Determine the [x, y] coordinate at the center of the cell enclosing the given text.  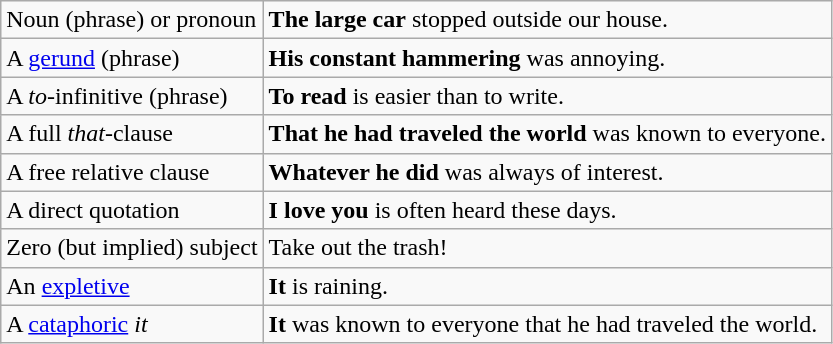
His constant hammering was annoying. [547, 58]
It was known to everyone that he had traveled the world. [547, 324]
A free relative clause [132, 172]
Zero (but implied) subject [132, 248]
A to-infinitive (phrase) [132, 96]
A gerund (phrase) [132, 58]
I love you is often heard these days. [547, 210]
A cataphoric it [132, 324]
The large car stopped outside our house. [547, 20]
Noun (phrase) or pronoun [132, 20]
Whatever he did was always of interest. [547, 172]
An expletive [132, 286]
A full that-clause [132, 134]
Take out the trash! [547, 248]
To read is easier than to write. [547, 96]
That he had traveled the world was known to everyone. [547, 134]
It is raining. [547, 286]
A direct quotation [132, 210]
